Identify which cell holds the provided text, then report its (X, Y) central coordinate. 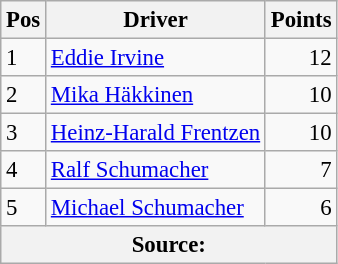
Driver (156, 20)
Pos (24, 20)
Points (300, 20)
1 (24, 58)
Ralf Schumacher (156, 170)
Michael Schumacher (156, 208)
3 (24, 133)
5 (24, 208)
2 (24, 95)
Heinz-Harald Frentzen (156, 133)
Source: (169, 245)
7 (300, 170)
12 (300, 58)
Eddie Irvine (156, 58)
Mika Häkkinen (156, 95)
6 (300, 208)
4 (24, 170)
